Return (X, Y) of the center of cell containing provided text 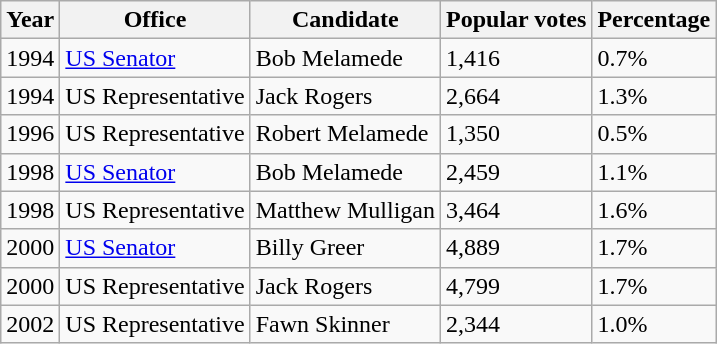
0.7% (654, 58)
3,464 (516, 210)
Matthew Mulligan (345, 210)
2,459 (516, 172)
Fawn Skinner (345, 324)
1.1% (654, 172)
Year (30, 20)
4,889 (516, 248)
Percentage (654, 20)
2,664 (516, 96)
4,799 (516, 286)
2002 (30, 324)
2,344 (516, 324)
Candidate (345, 20)
Popular votes (516, 20)
Billy Greer (345, 248)
1996 (30, 134)
0.5% (654, 134)
Office (155, 20)
1.3% (654, 96)
1.0% (654, 324)
1,416 (516, 58)
Robert Melamede (345, 134)
1.6% (654, 210)
1,350 (516, 134)
